Return the [x, y] coordinate for the center point of the cell that contains the specified text.  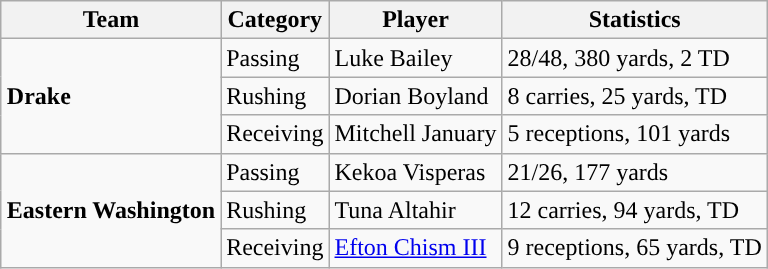
8 carries, 25 yards, TD [634, 96]
5 receptions, 101 yards [634, 134]
Team [110, 20]
Mitchell January [416, 134]
Tuna Altahir [416, 210]
Drake [110, 96]
Luke Bailey [416, 58]
Category [275, 20]
Dorian Boyland [416, 96]
Eastern Washington [110, 210]
28/48, 380 yards, 2 TD [634, 58]
21/26, 177 yards [634, 172]
Efton Chism III [416, 248]
Player [416, 20]
9 receptions, 65 yards, TD [634, 248]
12 carries, 94 yards, TD [634, 210]
Statistics [634, 20]
Kekoa Visperas [416, 172]
